Pinpoint the cell where the given text exists, returning its [x, y] midpoint coordinate. 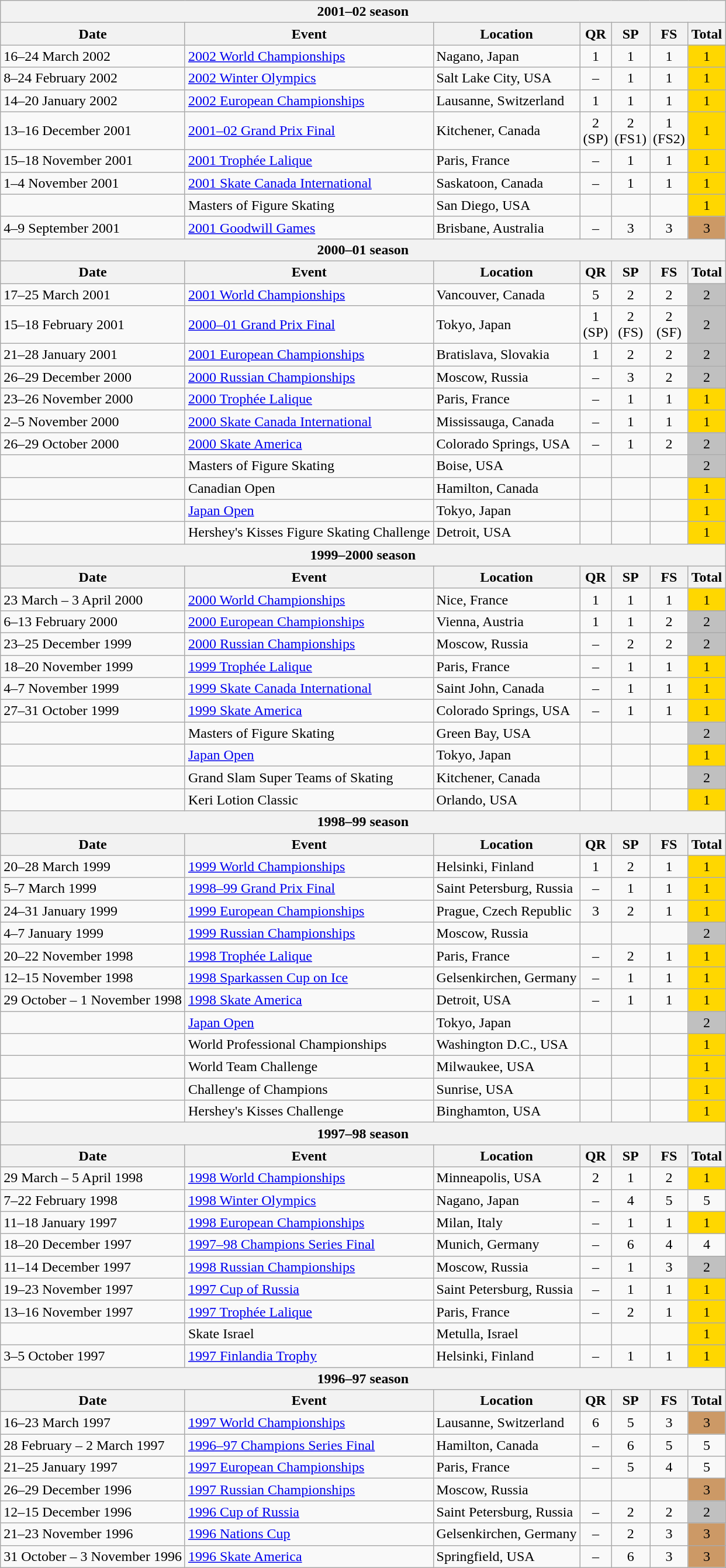
17–25 March 2001 [93, 294]
20–22 November 1998 [93, 955]
5–7 March 1999 [93, 889]
14–20 January 2002 [93, 101]
Washington D.C., USA [506, 1045]
1–4 November 2001 [93, 183]
1997 Cup of Russia [309, 1289]
Metulla, Israel [506, 1334]
Salt Lake City, USA [506, 78]
2000 Trophée Lalique [309, 399]
2000 Skate Canada International [309, 422]
4–9 September 2001 [93, 227]
1997–98 Champions Series Final [309, 1245]
Bratislava, Slovakia [506, 355]
2–5 November 2000 [93, 422]
1997–98 season [363, 1134]
Saint John, Canada [506, 689]
11–14 December 1997 [93, 1267]
16–24 March 2002 [93, 56]
1997 Russian Championships [309, 1490]
1999 World Championships [309, 866]
1998 Trophée Lalique [309, 955]
1 (FS2) [669, 131]
26–29 October 2000 [93, 444]
2 (FS1) [631, 131]
2000–01 season [363, 250]
2001 Trophée Lalique [309, 161]
2002 Winter Olympics [309, 78]
Vienna, Austria [506, 621]
Challenge of Champions [309, 1089]
Brisbane, Australia [506, 227]
Keri Lotion Classic [309, 800]
18–20 December 1997 [93, 1245]
23 March – 3 April 2000 [93, 599]
2001 World Championships [309, 294]
2002 European Championships [309, 101]
31 October – 3 November 1996 [93, 1556]
1997 World Championships [309, 1423]
Green Bay, USA [506, 733]
2001 Skate Canada International [309, 183]
29 March – 5 April 1998 [93, 1178]
26–29 December 1996 [93, 1490]
Skate Israel [309, 1334]
1999–2000 season [363, 555]
3–5 October 1997 [93, 1356]
Grand Slam Super Teams of Skating [309, 778]
Orlando, USA [506, 800]
1998 Sparkassen Cup on Ice [309, 978]
World Team Challenge [309, 1067]
Minneapolis, USA [506, 1178]
13–16 December 2001 [93, 131]
23–26 November 2000 [93, 399]
2002 World Championships [309, 56]
2001 Goodwill Games [309, 227]
4–7 January 1999 [93, 933]
16–23 March 1997 [93, 1423]
1997 Finlandia Trophy [309, 1356]
1998 European Championships [309, 1222]
1997 Trophée Lalique [309, 1311]
23–25 December 1999 [93, 644]
2 (FS) [631, 325]
1998 Russian Championships [309, 1267]
13–16 November 1997 [93, 1311]
1 (SP) [596, 325]
Sunrise, USA [506, 1089]
1998 World Championships [309, 1178]
Binghamton, USA [506, 1111]
Mississauga, Canada [506, 422]
21–23 November 1996 [93, 1534]
2000 European Championships [309, 621]
6–13 February 2000 [93, 621]
1999 European Championships [309, 911]
Munich, Germany [506, 1245]
1999 Russian Championships [309, 933]
19–23 November 1997 [93, 1289]
Saskatoon, Canada [506, 183]
2001–02 Grand Prix Final [309, 131]
28 February – 2 March 1997 [93, 1445]
1999 Skate America [309, 711]
1996–97 season [363, 1378]
1999 Skate Canada International [309, 689]
Nice, France [506, 599]
2 (SP) [596, 131]
24–31 January 1999 [93, 911]
World Professional Championships [309, 1045]
Hershey's Kisses Challenge [309, 1111]
18–20 November 1999 [93, 666]
1996 Nations Cup [309, 1534]
1996 Cup of Russia [309, 1512]
San Diego, USA [506, 205]
26–29 December 2000 [93, 377]
27–31 October 1999 [93, 711]
4–7 November 1999 [93, 689]
2001 European Championships [309, 355]
Boise, USA [506, 466]
Canadian Open [309, 488]
1997 European Championships [309, 1467]
1998–99 season [363, 822]
Prague, Czech Republic [506, 911]
12–15 December 1996 [93, 1512]
11–18 January 1997 [93, 1222]
7–22 February 1998 [93, 1200]
Milan, Italy [506, 1222]
15–18 November 2001 [93, 161]
1998 Winter Olympics [309, 1200]
15–18 February 2001 [93, 325]
Hershey's Kisses Figure Skating Challenge [309, 533]
Vancouver, Canada [506, 294]
8–24 February 2002 [93, 78]
21–25 January 1997 [93, 1467]
1999 Trophée Lalique [309, 666]
1996–97 Champions Series Final [309, 1445]
12–15 November 1998 [93, 978]
2 (SF) [669, 325]
21–28 January 2001 [93, 355]
Milwaukee, USA [506, 1067]
1998–99 Grand Prix Final [309, 889]
20–28 March 1999 [93, 866]
29 October – 1 November 1998 [93, 1000]
2000 World Championships [309, 599]
Springfield, USA [506, 1556]
1996 Skate America [309, 1556]
2001–02 season [363, 12]
2000–01 Grand Prix Final [309, 325]
2000 Skate America [309, 444]
1998 Skate America [309, 1000]
